Extract the [x, y] coordinate from the center of the cell holding the provided text.  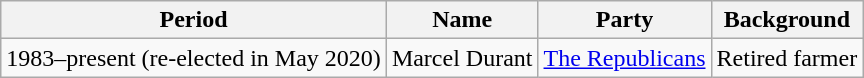
Period [194, 20]
Marcel Durant [462, 58]
Party [624, 20]
Retired farmer [787, 58]
1983–present (re-elected in May 2020) [194, 58]
Background [787, 20]
Name [462, 20]
The Republicans [624, 58]
